For the text-containing cell, return its midpoint in [X, Y] coordinate format. 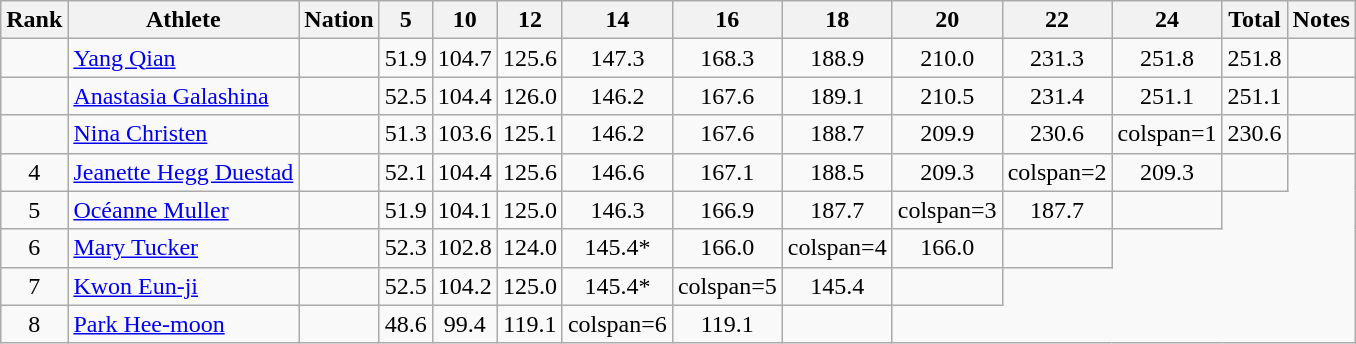
Athlete [184, 20]
102.8 [464, 248]
51.3 [406, 134]
colspan=5 [727, 286]
210.0 [947, 58]
Park Hee-moon [184, 324]
Notes [1321, 20]
103.6 [464, 134]
188.5 [837, 172]
146.6 [617, 172]
99.4 [464, 324]
104.7 [464, 58]
52.1 [406, 172]
6 [34, 248]
52.3 [406, 248]
Mary Tucker [184, 248]
colspan=4 [837, 248]
Nina Christen [184, 134]
188.9 [837, 58]
10 [464, 20]
147.3 [617, 58]
24 [1167, 20]
Océanne Muller [184, 210]
22 [1057, 20]
231.3 [1057, 58]
166.9 [727, 210]
168.3 [727, 58]
209.9 [947, 134]
8 [34, 324]
104.2 [464, 286]
Anastasia Galashina [184, 96]
210.5 [947, 96]
colspan=1 [1167, 134]
48.6 [406, 324]
104.1 [464, 210]
167.1 [727, 172]
7 [34, 286]
Jeanette Hegg Duestad [184, 172]
146.3 [617, 210]
colspan=3 [947, 210]
124.0 [530, 248]
189.1 [837, 96]
231.4 [1057, 96]
16 [727, 20]
20 [947, 20]
126.0 [530, 96]
145.4 [837, 286]
188.7 [837, 134]
18 [837, 20]
Kwon Eun-ji [184, 286]
Rank [34, 20]
12 [530, 20]
14 [617, 20]
125.1 [530, 134]
colspan=6 [617, 324]
Yang Qian [184, 58]
Nation [339, 20]
4 [34, 172]
Total [1254, 20]
colspan=2 [1057, 172]
